Return the (x, y) coordinate for the center point of the cell that contains the specified text.  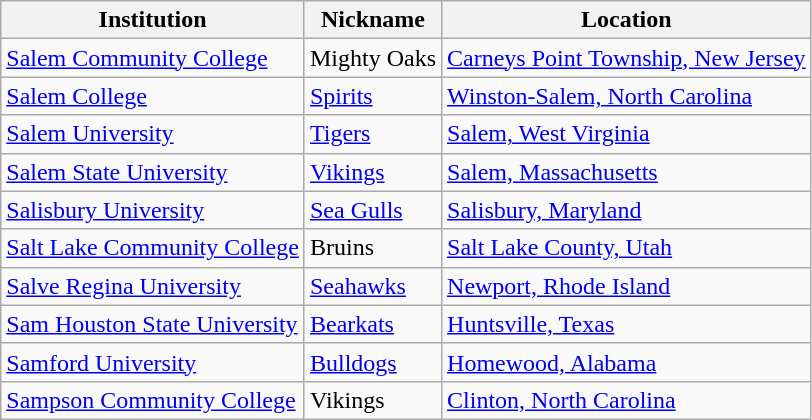
Sea Gulls (372, 210)
Huntsville, Texas (627, 324)
Spirits (372, 96)
Sam Houston State University (153, 324)
Nickname (372, 20)
Salem State University (153, 172)
Salve Regina University (153, 286)
Homewood, Alabama (627, 362)
Winston-Salem, North Carolina (627, 96)
Sampson Community College (153, 400)
Seahawks (372, 286)
Institution (153, 20)
Newport, Rhode Island (627, 286)
Tigers (372, 134)
Salisbury, Maryland (627, 210)
Mighty Oaks (372, 58)
Samford University (153, 362)
Bearkats (372, 324)
Salem Community College (153, 58)
Carneys Point Township, New Jersey (627, 58)
Salt Lake County, Utah (627, 248)
Salem, Massachusetts (627, 172)
Bruins (372, 248)
Location (627, 20)
Salem, West Virginia (627, 134)
Salt Lake Community College (153, 248)
Clinton, North Carolina (627, 400)
Salisbury University (153, 210)
Salem University (153, 134)
Salem College (153, 96)
Bulldogs (372, 362)
